Pinpoint the cell where the given text exists, returning its (X, Y) midpoint coordinate. 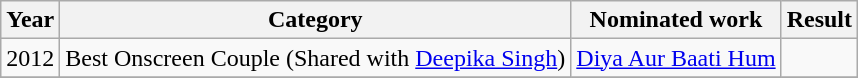
Diya Aur Baati Hum (676, 58)
Nominated work (676, 20)
Best Onscreen Couple (Shared with Deepika Singh) (316, 58)
2012 (30, 58)
Category (316, 20)
Result (819, 20)
Year (30, 20)
